Identify which cell holds the provided text, then report its [X, Y] central coordinate. 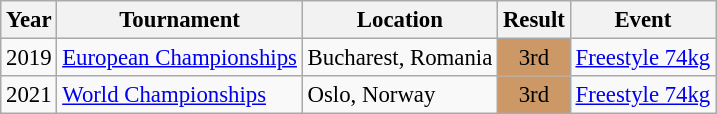
2019 [29, 58]
2021 [29, 95]
Location [400, 20]
Tournament [180, 20]
Bucharest, Romania [400, 58]
European Championships [180, 58]
Result [534, 20]
Event [642, 20]
Year [29, 20]
World Championships [180, 95]
Oslo, Norway [400, 95]
